Find where the given text appears and provide that cell's center as [x, y] coordinate. 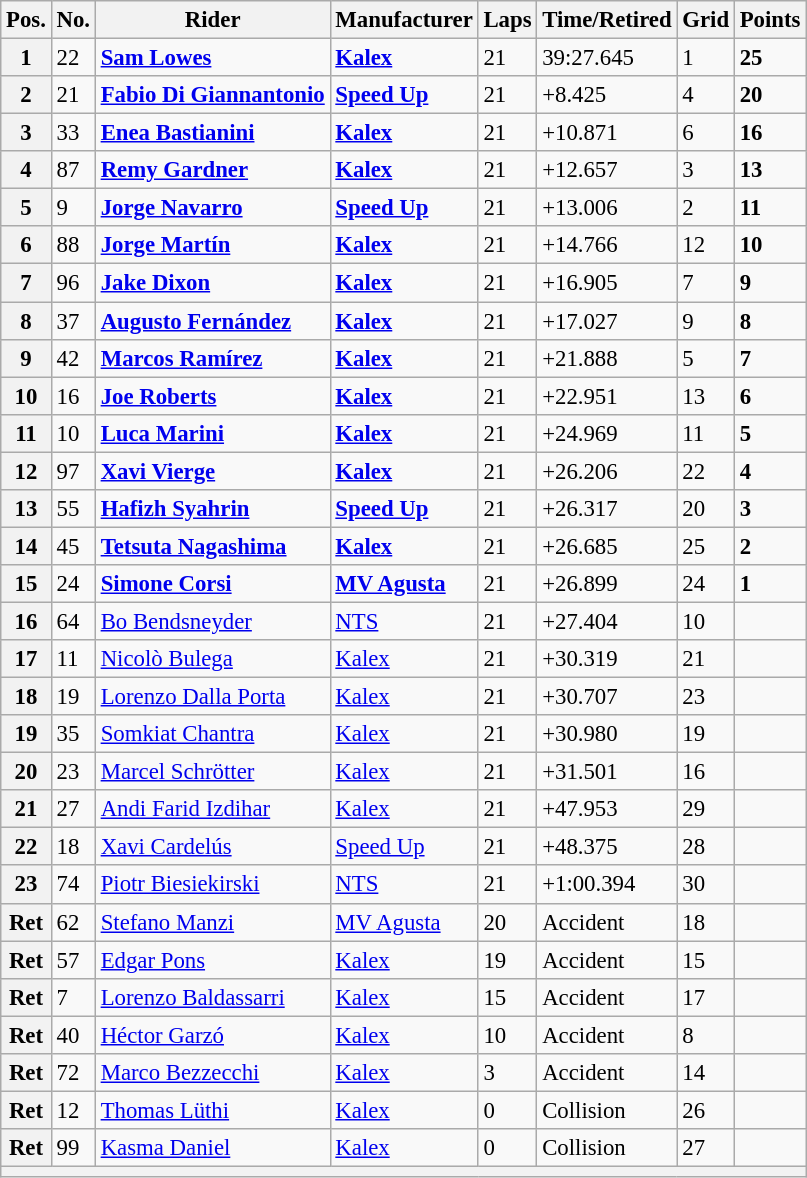
Jorge Martín [212, 245]
Andi Farid Izdihar [212, 809]
+26.685 [607, 546]
Sam Lowes [212, 58]
Rider [212, 20]
Somkiat Chantra [212, 734]
Lorenzo Dalla Porta [212, 697]
+21.888 [607, 358]
+13.006 [607, 208]
57 [73, 960]
+47.953 [607, 809]
26 [706, 1110]
Lorenzo Baldassarri [212, 997]
97 [73, 471]
+14.766 [607, 245]
Jake Dixon [212, 283]
Enea Bastianini [212, 133]
Pos. [26, 20]
39:27.645 [607, 58]
+16.905 [607, 283]
Bo Bendsneyder [212, 621]
+10.871 [607, 133]
96 [73, 283]
Nicolò Bulega [212, 659]
37 [73, 321]
+22.951 [607, 396]
40 [73, 1035]
+48.375 [607, 847]
Luca Marini [212, 433]
Marco Bezzecchi [212, 1073]
Marcos Ramírez [212, 358]
+30.319 [607, 659]
+30.707 [607, 697]
Kasma Daniel [212, 1148]
28 [706, 847]
87 [73, 170]
+26.206 [607, 471]
33 [73, 133]
+31.501 [607, 772]
+24.969 [607, 433]
64 [73, 621]
Points [770, 20]
88 [73, 245]
74 [73, 885]
Marcel Schrötter [212, 772]
72 [73, 1073]
42 [73, 358]
30 [706, 885]
Augusto Fernández [212, 321]
Tetsuta Nagashima [212, 546]
Hafizh Syahrin [212, 509]
Time/Retired [607, 20]
Joe Roberts [212, 396]
99 [73, 1148]
45 [73, 546]
35 [73, 734]
+26.899 [607, 584]
+26.317 [607, 509]
Grid [706, 20]
No. [73, 20]
62 [73, 922]
+8.425 [607, 95]
Manufacturer [404, 20]
+12.657 [607, 170]
+1:00.394 [607, 885]
Edgar Pons [212, 960]
+27.404 [607, 621]
55 [73, 509]
Héctor Garzó [212, 1035]
+17.027 [607, 321]
Piotr Biesiekirski [212, 885]
Xavi Cardelús [212, 847]
Thomas Lüthi [212, 1110]
Simone Corsi [212, 584]
Stefano Manzi [212, 922]
Jorge Navarro [212, 208]
+30.980 [607, 734]
Remy Gardner [212, 170]
Fabio Di Giannantonio [212, 95]
Laps [508, 20]
Xavi Vierge [212, 471]
29 [706, 809]
